From the cell containing the given text, extract its center point as (x, y) coordinate. 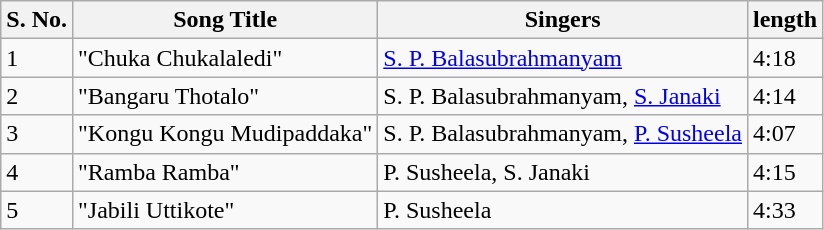
4:15 (784, 172)
"Chuka Chukalaledi" (224, 58)
2 (37, 96)
S. No. (37, 20)
"Ramba Ramba" (224, 172)
"Jabili Uttikote" (224, 210)
1 (37, 58)
"Bangaru Thotalo" (224, 96)
P. Susheela, S. Janaki (563, 172)
4 (37, 172)
S. P. Balasubrahmanyam (563, 58)
"Kongu Kongu Mudipaddaka" (224, 134)
4:07 (784, 134)
5 (37, 210)
4:14 (784, 96)
4:33 (784, 210)
length (784, 20)
P. Susheela (563, 210)
3 (37, 134)
S. P. Balasubrahmanyam, P. Susheela (563, 134)
4:18 (784, 58)
S. P. Balasubrahmanyam, S. Janaki (563, 96)
Song Title (224, 20)
Singers (563, 20)
